Capture the cell that displays the provided text and extract its [X, Y] central coordinate. 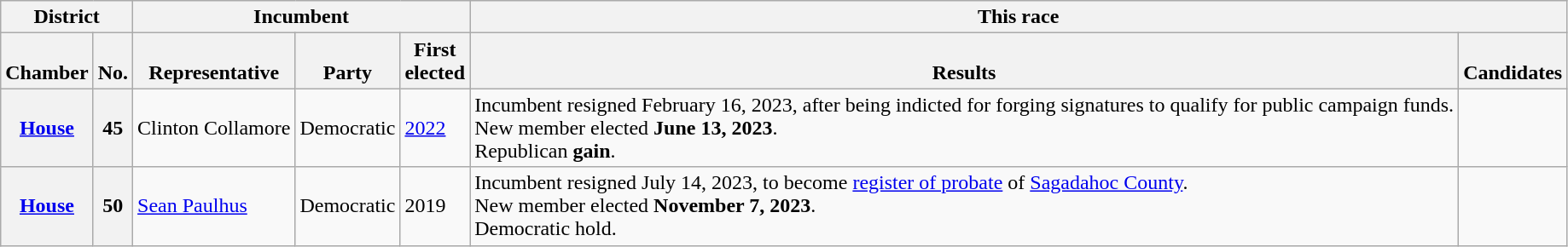
50 [113, 206]
Incumbent [302, 17]
Clinton Collamore [214, 128]
2019 [435, 206]
Firstelected [435, 61]
No. [113, 61]
Representative [214, 61]
Chamber [47, 61]
District [67, 17]
Sean Paulhus [214, 206]
2022 [435, 128]
Incumbent resigned July 14, 2023, to become register of probate of Sagadahoc County.New member elected November 7, 2023.Democratic hold. [964, 206]
45 [113, 128]
Candidates [1513, 61]
This race [1019, 17]
Results [964, 61]
Party [348, 61]
